Return the [x, y] coordinate for the center point of the cell that contains the specified text.  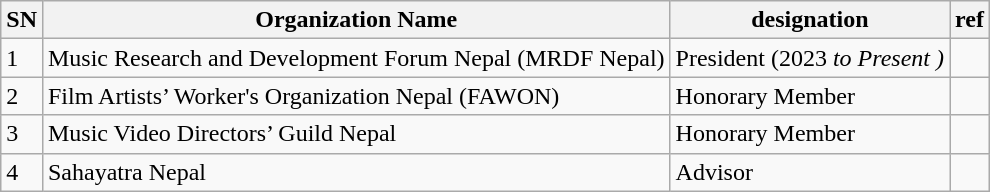
Film Artists’ Worker's Organization Nepal (FAWON) [356, 96]
designation [810, 20]
Organization Name [356, 20]
2 [22, 96]
Sahayatra Nepal [356, 172]
SN [22, 20]
3 [22, 134]
President (2023 to Present ) [810, 58]
Music Research and Development Forum Nepal (MRDF Nepal) [356, 58]
ref [970, 20]
4 [22, 172]
1 [22, 58]
Advisor [810, 172]
Music Video Directors’ Guild Nepal [356, 134]
